Search for the cell housing the specified text and yield its [X, Y] center coordinate. 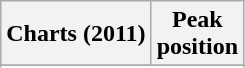
Charts (2011) [76, 34]
Peakposition [197, 34]
